Capture the cell that displays the provided text and extract its (x, y) central coordinate. 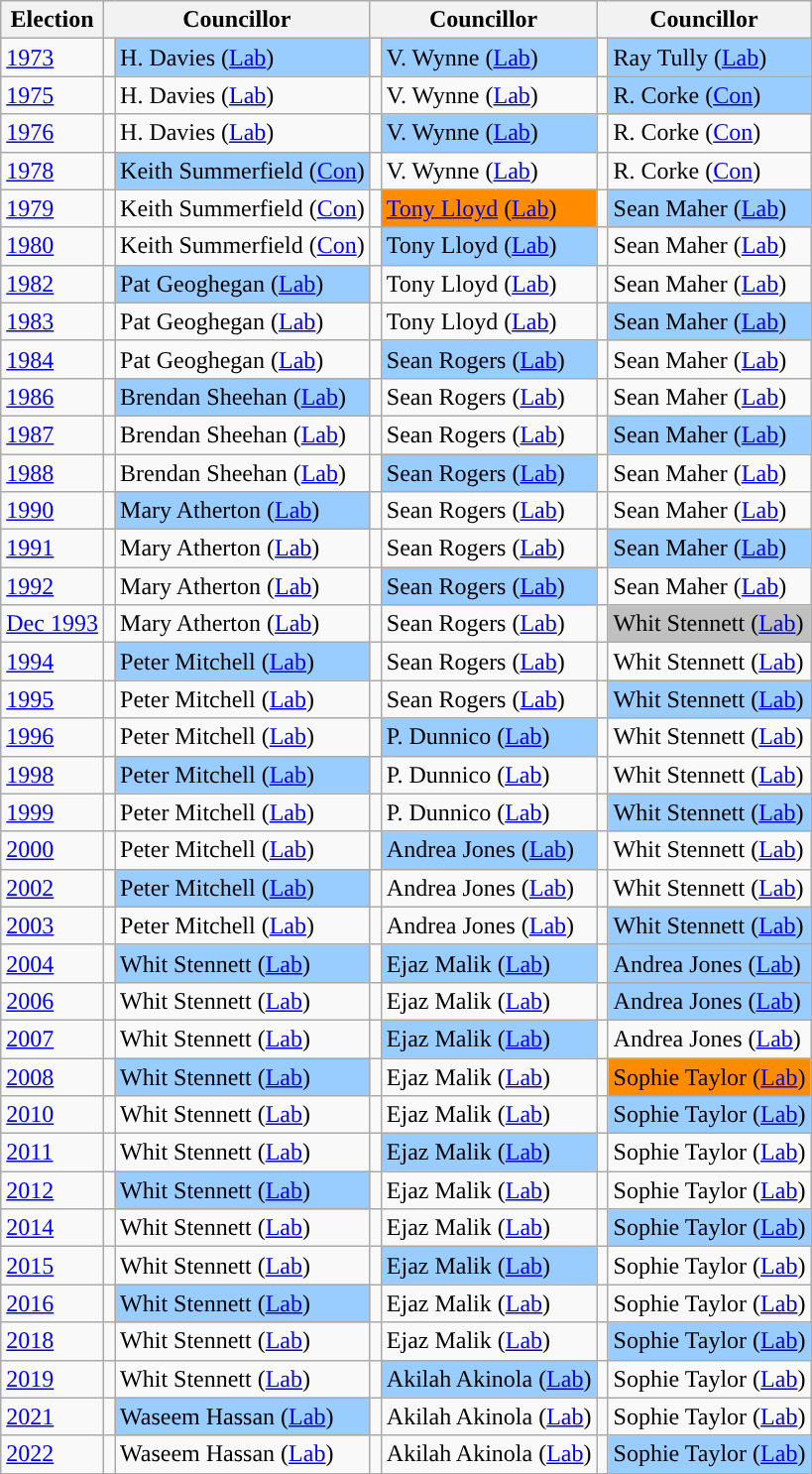
1987 (53, 434)
1988 (53, 473)
2022 (53, 1454)
1976 (53, 133)
2004 (53, 963)
1984 (53, 359)
2018 (53, 1341)
1991 (53, 549)
1986 (53, 397)
1978 (53, 171)
1995 (53, 699)
2015 (53, 1266)
1979 (53, 208)
2012 (53, 1190)
2006 (53, 1001)
Dec 1993 (53, 624)
2016 (53, 1303)
2008 (53, 1076)
2010 (53, 1115)
1982 (53, 284)
2019 (53, 1379)
1998 (53, 775)
1980 (53, 246)
2014 (53, 1228)
1973 (53, 58)
1996 (53, 737)
Ray Tully (Lab) (710, 58)
Election (53, 20)
2002 (53, 888)
2011 (53, 1153)
1990 (53, 511)
1975 (53, 95)
1983 (53, 321)
1994 (53, 662)
1999 (53, 812)
2007 (53, 1039)
2003 (53, 925)
2021 (53, 1416)
1992 (53, 586)
2000 (53, 850)
